Pinpoint the cell where the given text exists, returning its [x, y] midpoint coordinate. 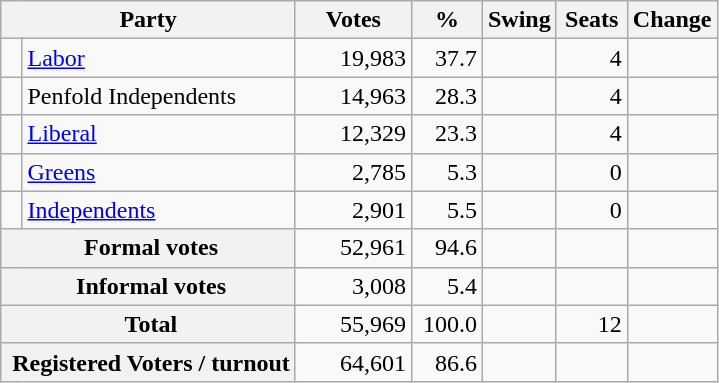
Party [148, 20]
Swing [519, 20]
Total [148, 324]
5.3 [446, 172]
55,969 [353, 324]
94.6 [446, 248]
52,961 [353, 248]
Labor [158, 58]
2,901 [353, 210]
Independents [158, 210]
19,983 [353, 58]
64,601 [353, 362]
Greens [158, 172]
Votes [353, 20]
Seats [592, 20]
Formal votes [148, 248]
Informal votes [148, 286]
5.4 [446, 286]
Penfold Independents [158, 96]
14,963 [353, 96]
Liberal [158, 134]
12 [592, 324]
5.5 [446, 210]
% [446, 20]
86.6 [446, 362]
3,008 [353, 286]
12,329 [353, 134]
2,785 [353, 172]
23.3 [446, 134]
Registered Voters / turnout [148, 362]
28.3 [446, 96]
37.7 [446, 58]
Change [672, 20]
100.0 [446, 324]
